Search for the cell housing the specified text and yield its [x, y] center coordinate. 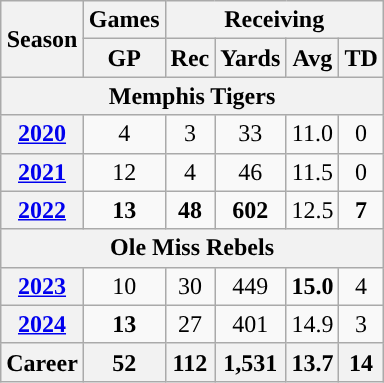
Career [42, 362]
Season [42, 39]
Yards [250, 58]
15.0 [312, 286]
Games [124, 20]
2023 [42, 286]
12.5 [312, 210]
52 [124, 362]
7 [361, 210]
1,531 [250, 362]
13.7 [312, 362]
Receiving [274, 20]
602 [250, 210]
2020 [42, 134]
33 [250, 134]
Memphis Tigers [192, 96]
Rec [190, 58]
12 [124, 172]
30 [190, 286]
10 [124, 286]
GP [124, 58]
11.0 [312, 134]
112 [190, 362]
2024 [42, 324]
2021 [42, 172]
14.9 [312, 324]
TD [361, 58]
2022 [42, 210]
11.5 [312, 172]
48 [190, 210]
46 [250, 172]
Avg [312, 58]
449 [250, 286]
27 [190, 324]
Ole Miss Rebels [192, 248]
401 [250, 324]
14 [361, 362]
